Extract the (x, y) coordinate from the center of the cell holding the provided text.  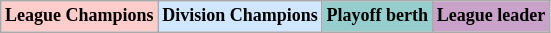
League Champions (80, 16)
League leader (490, 16)
Playoff berth (377, 16)
Division Champions (240, 16)
